Search for the cell housing the specified text and yield its [X, Y] center coordinate. 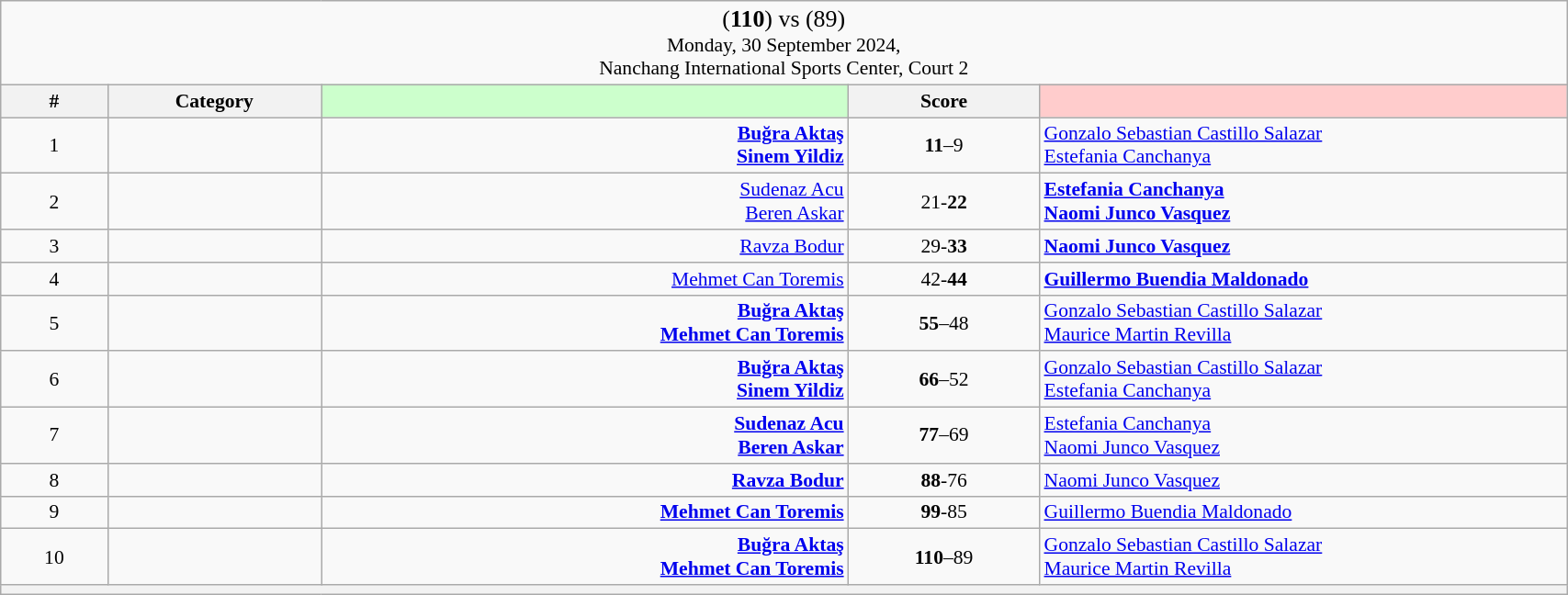
10 [54, 556]
55–48 [944, 323]
11–9 [944, 145]
(110) vs (89)Monday, 30 September 2024, Nanchang International Sports Center, Court 2 [784, 42]
Category [215, 101]
1 [54, 145]
9 [54, 512]
4 [54, 279]
3 [54, 246]
2 [54, 202]
66–52 [944, 380]
88-76 [944, 480]
5 [54, 323]
Score [944, 101]
21-22 [944, 202]
# [54, 101]
110–89 [944, 556]
42-44 [944, 279]
99-85 [944, 512]
29-33 [944, 246]
77–69 [944, 435]
6 [54, 380]
7 [54, 435]
8 [54, 480]
